Pinpoint the cell where the given text exists, returning its (x, y) midpoint coordinate. 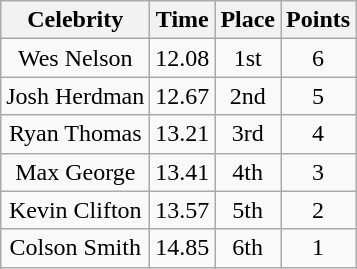
2 (318, 210)
5 (318, 96)
13.57 (182, 210)
12.08 (182, 58)
1 (318, 248)
1st (248, 58)
Colson Smith (76, 248)
5th (248, 210)
6 (318, 58)
Kevin Clifton (76, 210)
4th (248, 172)
Josh Herdman (76, 96)
2nd (248, 96)
3rd (248, 134)
Wes Nelson (76, 58)
12.67 (182, 96)
3 (318, 172)
Points (318, 20)
4 (318, 134)
Place (248, 20)
13.41 (182, 172)
Max George (76, 172)
Time (182, 20)
13.21 (182, 134)
Celebrity (76, 20)
14.85 (182, 248)
Ryan Thomas (76, 134)
6th (248, 248)
